Pinpoint the cell where the given text exists, returning its (X, Y) midpoint coordinate. 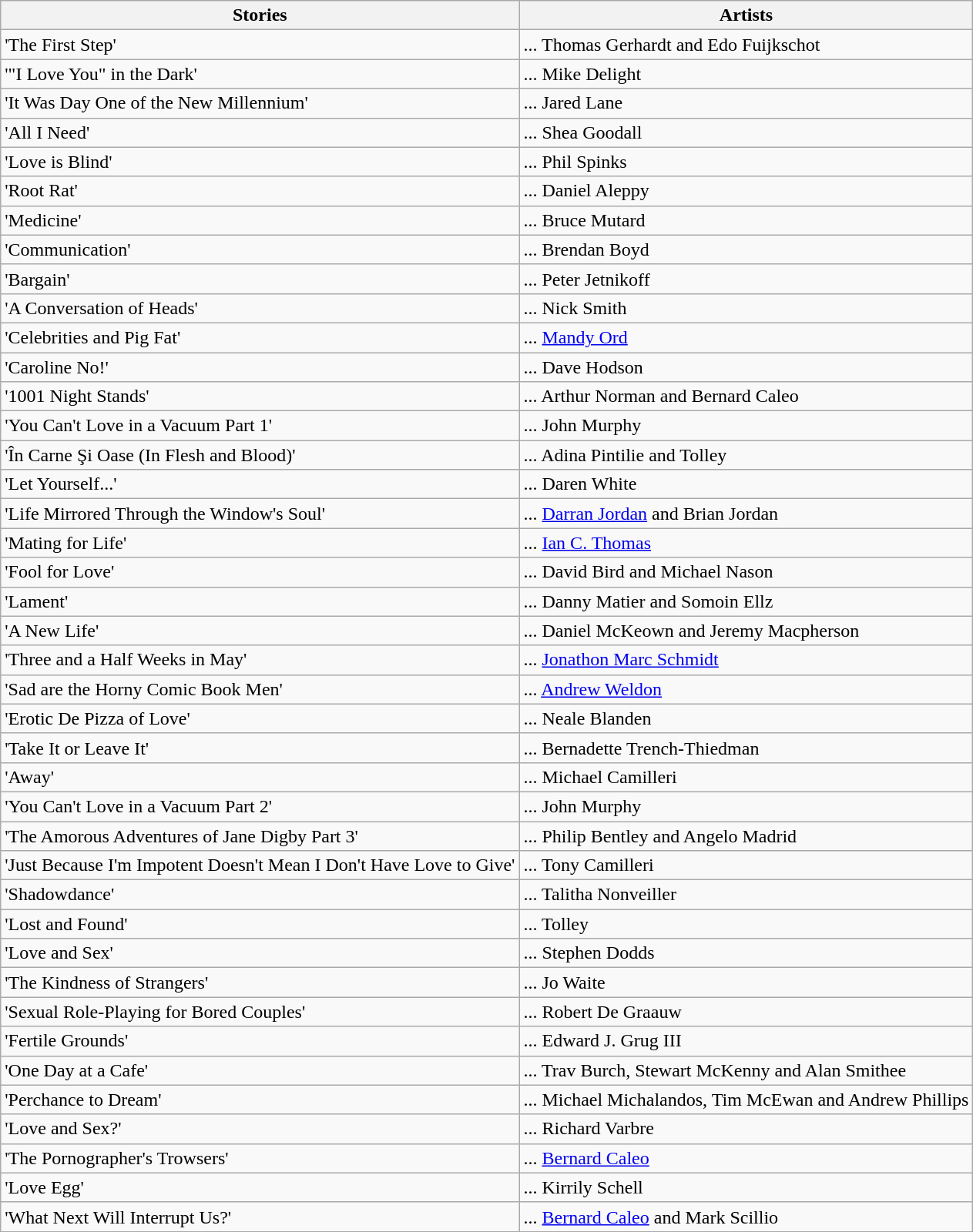
'You Can't Love in a Vacuum Part 1' (260, 426)
'A New Life' (260, 631)
... Thomas Gerhardt and Edo Fuijkschot (746, 45)
'Fertile Grounds' (260, 1041)
... Stephen Dodds (746, 953)
... Daren White (746, 484)
'You Can't Love in a Vacuum Part 2' (260, 806)
... Bernard Caleo (746, 1158)
'A Conversation of Heads' (260, 308)
... Jonathon Marc Schmidt (746, 660)
... Bernadette Trench-Thiedman (746, 748)
... Mandy Ord (746, 337)
... Trav Burch, Stewart McKenny and Alan Smithee (746, 1070)
... Richard Varbre (746, 1129)
... Peter Jetnikoff (746, 279)
'Bargain' (260, 279)
'Mating for Life' (260, 543)
... Neale Blanden (746, 718)
... Tolley (746, 924)
... David Bird and Michael Nason (746, 572)
'În Carne Şi Oase (In Flesh and Blood)' (260, 455)
Stories (260, 15)
'Medicine' (260, 220)
... Jo Waite (746, 983)
'One Day at a Cafe' (260, 1070)
'Just Because I'm Impotent Doesn't Mean I Don't Have Love to Give' (260, 865)
'Three and a Half Weeks in May' (260, 660)
'Celebrities and Pig Fat' (260, 337)
... Adina Pintilie and Tolley (746, 455)
... Dave Hodson (746, 367)
'"I Love You" in the Dark' (260, 74)
'Lament' (260, 601)
... Edward J. Grug III (746, 1041)
... Shea Goodall (746, 132)
Artists (746, 15)
'The Pornographer's Trowsers' (260, 1158)
... Talitha Nonveiller (746, 895)
'Love and Sex?' (260, 1129)
... Philip Bentley and Angelo Madrid (746, 835)
'Away' (260, 777)
... Daniel McKeown and Jeremy Macpherson (746, 631)
... Darran Jordan and Brian Jordan (746, 514)
'Love is Blind' (260, 162)
... Mike Delight (746, 74)
'Take It or Leave It' (260, 748)
'The Kindness of Strangers' (260, 983)
'Life Mirrored Through the Window's Soul' (260, 514)
'Sexual Role-Playing for Bored Couples' (260, 1012)
... Michael Michalandos, Tim McEwan and Andrew Phillips (746, 1100)
'The Amorous Adventures of Jane Digby Part 3' (260, 835)
'All I Need' (260, 132)
... Ian C. Thomas (746, 543)
'Fool for Love' (260, 572)
'It Was Day One of the New Millennium' (260, 103)
... Bernard Caleo and Mark Scillio (746, 1217)
'Lost and Found' (260, 924)
... Kirrily Schell (746, 1187)
'Love and Sex' (260, 953)
'Perchance to Dream' (260, 1100)
... Jared Lane (746, 103)
... Brendan Boyd (746, 249)
'Let Yourself...' (260, 484)
'Erotic De Pizza of Love' (260, 718)
'Communication' (260, 249)
... Andrew Weldon (746, 689)
'Shadowdance' (260, 895)
'The First Step' (260, 45)
'Sad are the Horny Comic Book Men' (260, 689)
... Daniel Aleppy (746, 191)
... Arthur Norman and Bernard Caleo (746, 397)
... Nick Smith (746, 308)
... Michael Camilleri (746, 777)
'Love Egg' (260, 1187)
... Robert De Graauw (746, 1012)
... Danny Matier and Somoin Ellz (746, 601)
'What Next Will Interrupt Us?' (260, 1217)
... Bruce Mutard (746, 220)
'1001 Night Stands' (260, 397)
'Caroline No!' (260, 367)
'Root Rat' (260, 191)
... Phil Spinks (746, 162)
... Tony Camilleri (746, 865)
